Capture the cell that displays the provided text and extract its (x, y) central coordinate. 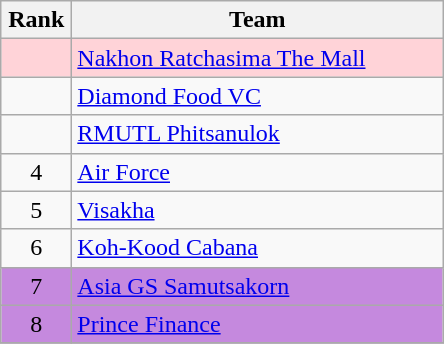
Prince Finance (258, 324)
RMUTL Phitsanulok (258, 134)
Koh-Kood Cabana (258, 248)
Asia GS Samutsakorn (258, 286)
Diamond Food VC (258, 96)
5 (36, 210)
Rank (36, 20)
Air Force (258, 172)
Visakha (258, 210)
Nakhon Ratchasima The Mall (258, 58)
7 (36, 286)
Team (258, 20)
6 (36, 248)
4 (36, 172)
8 (36, 324)
